Detect which cell encompasses the target text, then output its (X, Y) center coordinate. 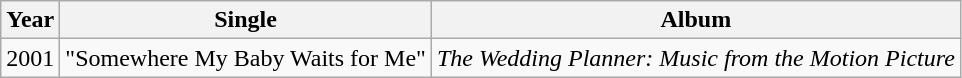
2001 (30, 58)
The Wedding Planner: Music from the Motion Picture (696, 58)
Year (30, 20)
Album (696, 20)
Single (246, 20)
"Somewhere My Baby Waits for Me" (246, 58)
